Identify which cell holds the provided text, then report its [X, Y] central coordinate. 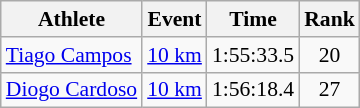
Tiago Campos [72, 55]
1:55:33.5 [253, 55]
1:56:18.4 [253, 90]
Diogo Cardoso [72, 90]
27 [330, 90]
20 [330, 55]
Time [253, 19]
Athlete [72, 19]
Rank [330, 19]
Event [174, 19]
